Return the [X, Y] coordinate for the center point of the cell that contains the specified text.  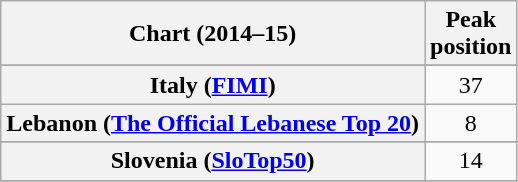
Peakposition [471, 34]
37 [471, 85]
Chart (2014–15) [213, 34]
8 [471, 123]
Lebanon (The Official Lebanese Top 20) [213, 123]
14 [471, 161]
Slovenia (SloTop50) [213, 161]
Italy (FIMI) [213, 85]
